Find where the given text appears and provide that cell's center as (x, y) coordinate. 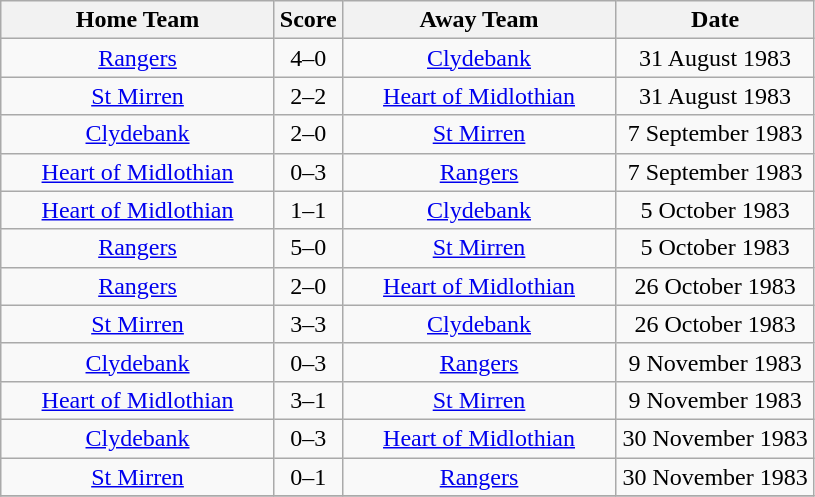
1–1 (308, 210)
0–1 (308, 477)
2–2 (308, 96)
Score (308, 20)
4–0 (308, 58)
Date (716, 20)
Home Team (138, 20)
3–3 (308, 324)
Away Team (479, 20)
3–1 (308, 400)
5–0 (308, 248)
